Provide the (X, Y) coordinate of the cell's center where the given text is located.  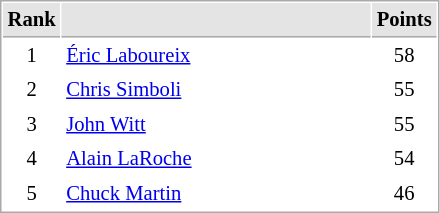
1 (32, 56)
John Witt (216, 124)
46 (404, 194)
5 (32, 194)
Chuck Martin (216, 194)
Éric Laboureix (216, 56)
58 (404, 56)
Alain LaRoche (216, 158)
4 (32, 158)
2 (32, 90)
Rank (32, 20)
Points (404, 20)
Chris Simboli (216, 90)
54 (404, 158)
3 (32, 124)
